Search for the cell housing the specified text and yield its [X, Y] center coordinate. 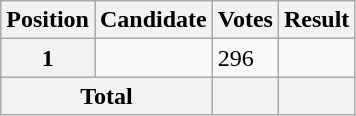
Candidate [153, 20]
Total [107, 96]
Position [48, 20]
Votes [245, 20]
296 [245, 58]
Result [316, 20]
1 [48, 58]
